Return the (x, y) coordinate for the center point of the cell that contains the specified text.  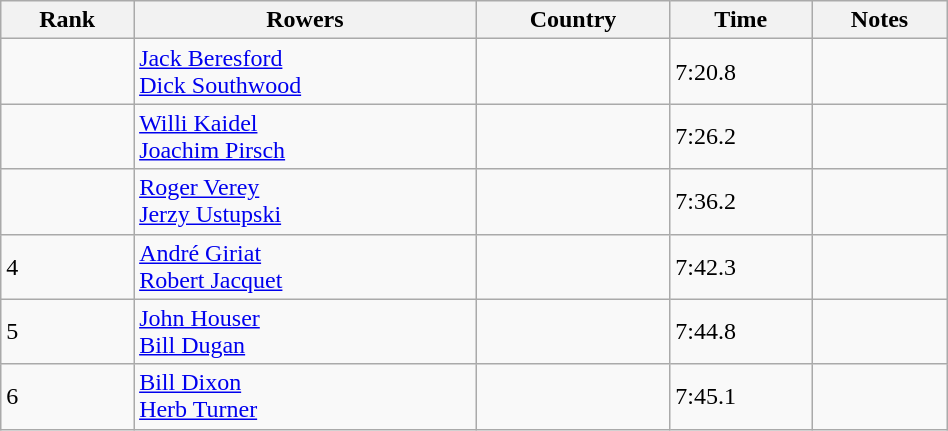
Rank (68, 20)
7:44.8 (741, 332)
Notes (880, 20)
Bill DixonHerb Turner (306, 396)
John HouserBill Dugan (306, 332)
6 (68, 396)
Rowers (306, 20)
7:26.2 (741, 136)
Jack BeresfordDick Southwood (306, 72)
Time (741, 20)
Country (573, 20)
7:42.3 (741, 266)
4 (68, 266)
5 (68, 332)
Roger VereyJerzy Ustupski (306, 202)
7:20.8 (741, 72)
André GiriatRobert Jacquet (306, 266)
7:36.2 (741, 202)
7:45.1 (741, 396)
Willi KaidelJoachim Pirsch (306, 136)
